Extract the [X, Y] coordinate from the center of the cell holding the provided text.  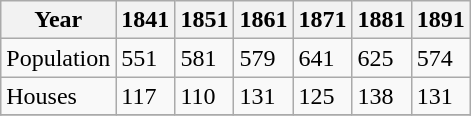
1851 [204, 20]
Year [58, 20]
625 [382, 58]
579 [264, 58]
551 [146, 58]
Population [58, 58]
1891 [440, 20]
1871 [322, 20]
581 [204, 58]
110 [204, 96]
1841 [146, 20]
641 [322, 58]
Houses [58, 96]
1881 [382, 20]
138 [382, 96]
117 [146, 96]
125 [322, 96]
1861 [264, 20]
574 [440, 58]
